Provide the (x, y) coordinate of the cell's center where the given text is located.  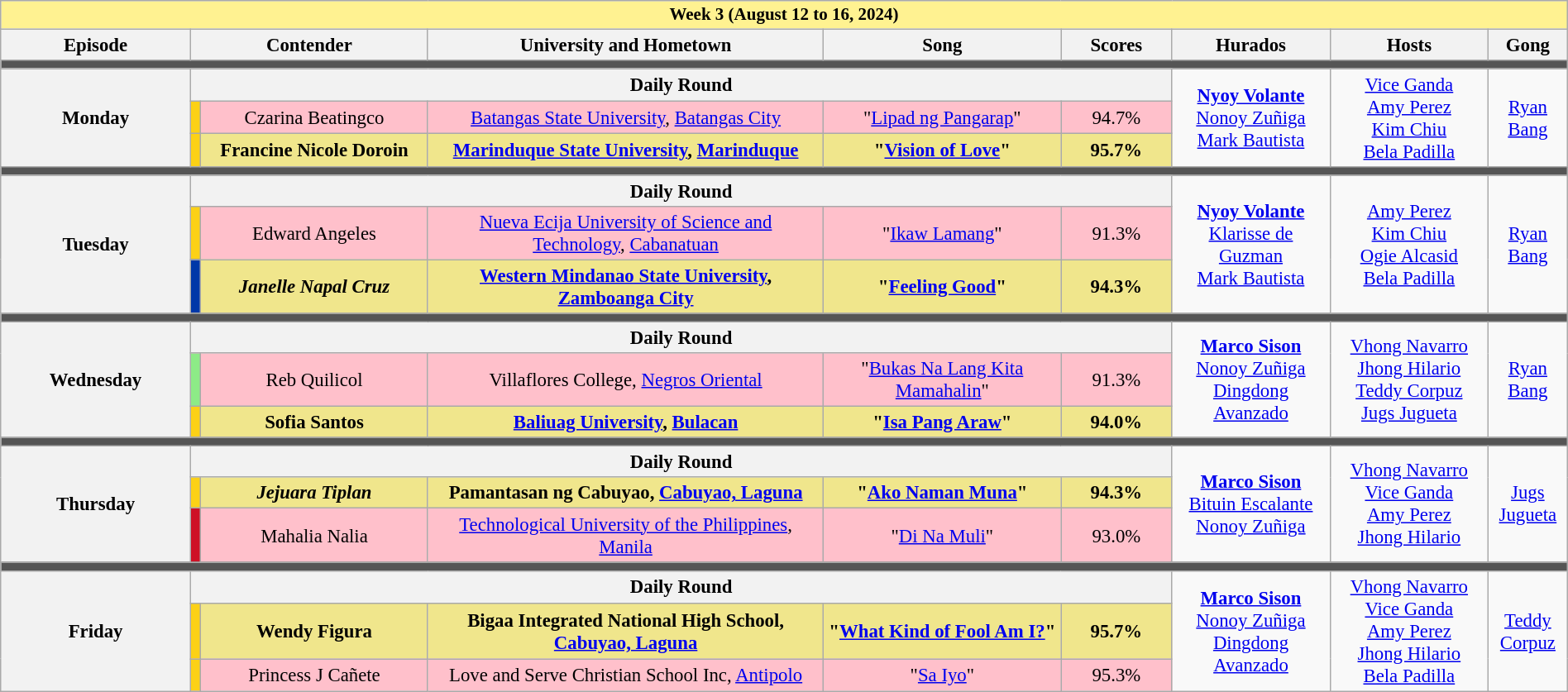
Episode (96, 45)
Princess J Cañete (314, 675)
"Bukas Na Lang Kita Mamahalin" (943, 380)
95.3% (1116, 675)
Marco SisonBituin EscalanteNonoy Zuñiga (1250, 504)
Nyoy VolanteKlarisse de GuzmanMark Bautista (1250, 245)
"Lipad ng Pangarap" (943, 118)
"What Kind of Fool Am I?" (943, 630)
"Vision of Love" (943, 150)
Week 3 (August 12 to 16, 2024) (784, 15)
Bigaa Integrated National High School, Cabuyao, Laguna (625, 630)
93.0% (1116, 536)
Gong (1528, 45)
Edward Angeles (314, 233)
Jugs Jugueta (1528, 504)
Nyoy VolanteNonoy ZuñigaMark Bautista (1250, 117)
"Ako Naman Muna" (943, 494)
Francine Nicole Doroin (314, 150)
Czarina Beatingco (314, 118)
Sofia Santos (314, 422)
"Feeling Good" (943, 286)
Hosts (1409, 45)
Reb Quilicol (314, 380)
Contender (309, 45)
"Sa Iyo" (943, 675)
"Di Na Muli" (943, 536)
Friday (96, 631)
Western Mindanao State University, Zamboanga City (625, 286)
94.7% (1116, 118)
Wednesday (96, 380)
Love and Serve Christian School Inc, Antipolo (625, 675)
Hurados (1250, 45)
Tuesday (96, 245)
Marinduque State University, Marinduque (625, 150)
Batangas State University, Batangas City (625, 118)
"Isa Pang Araw" (943, 422)
Scores (1116, 45)
Mahalia Nalia (314, 536)
Song (943, 45)
Baliuag University, Bulacan (625, 422)
Vhong NavarroJhong HilarioTeddy CorpuzJugs Jugueta (1409, 380)
Teddy Corpuz (1528, 631)
Janelle Napal Cruz (314, 286)
Nueva Ecija University of Science and Technology, Cabanatuan (625, 233)
Vhong NavarroVice GandaAmy PerezJhong Hilario (1409, 504)
Pamantasan ng Cabuyao, Cabuyao, Laguna (625, 494)
Jejuara Tiplan (314, 494)
University and Hometown (625, 45)
Thursday (96, 504)
Vhong NavarroVice GandaAmy PerezJhong HilarioBela Padilla (1409, 631)
Amy PerezKim ChiuOgie AlcasidBela Padilla (1409, 245)
Monday (96, 117)
Villaflores College, Negros Oriental (625, 380)
"Ikaw Lamang" (943, 233)
Vice GandaAmy PerezKim ChiuBela Padilla (1409, 117)
94.0% (1116, 422)
Wendy Figura (314, 630)
Technological University of the Philippines, Manila (625, 536)
